Scan for the cell matching the given text and deliver its [x, y] coordinate at center. 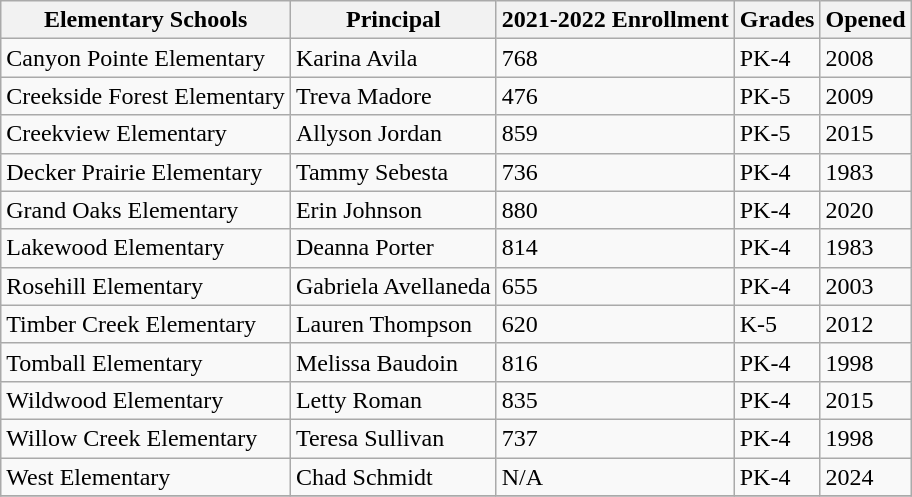
Gabriela Avellaneda [393, 286]
Deanna Porter [393, 248]
Tomball Elementary [146, 362]
2009 [866, 96]
Decker Prairie Elementary [146, 172]
2021-2022 Enrollment [615, 20]
West Elementary [146, 477]
Allyson Jordan [393, 134]
736 [615, 172]
2003 [866, 286]
Teresa Sullivan [393, 438]
Wildwood Elementary [146, 400]
Grades [777, 20]
859 [615, 134]
2012 [866, 324]
655 [615, 286]
2020 [866, 210]
Willow Creek Elementary [146, 438]
Timber Creek Elementary [146, 324]
814 [615, 248]
K-5 [777, 324]
Creekside Forest Elementary [146, 96]
835 [615, 400]
Melissa Baudoin [393, 362]
Chad Schmidt [393, 477]
Elementary Schools [146, 20]
Lauren Thompson [393, 324]
Opened [866, 20]
Treva Madore [393, 96]
620 [615, 324]
Karina Avila [393, 58]
Grand Oaks Elementary [146, 210]
Lakewood Elementary [146, 248]
476 [615, 96]
Rosehill Elementary [146, 286]
Principal [393, 20]
Erin Johnson [393, 210]
Letty Roman [393, 400]
N/A [615, 477]
2008 [866, 58]
816 [615, 362]
Tammy Sebesta [393, 172]
Creekview Elementary [146, 134]
737 [615, 438]
768 [615, 58]
2024 [866, 477]
880 [615, 210]
Canyon Pointe Elementary [146, 58]
